Search for the cell housing the specified text and yield its [x, y] center coordinate. 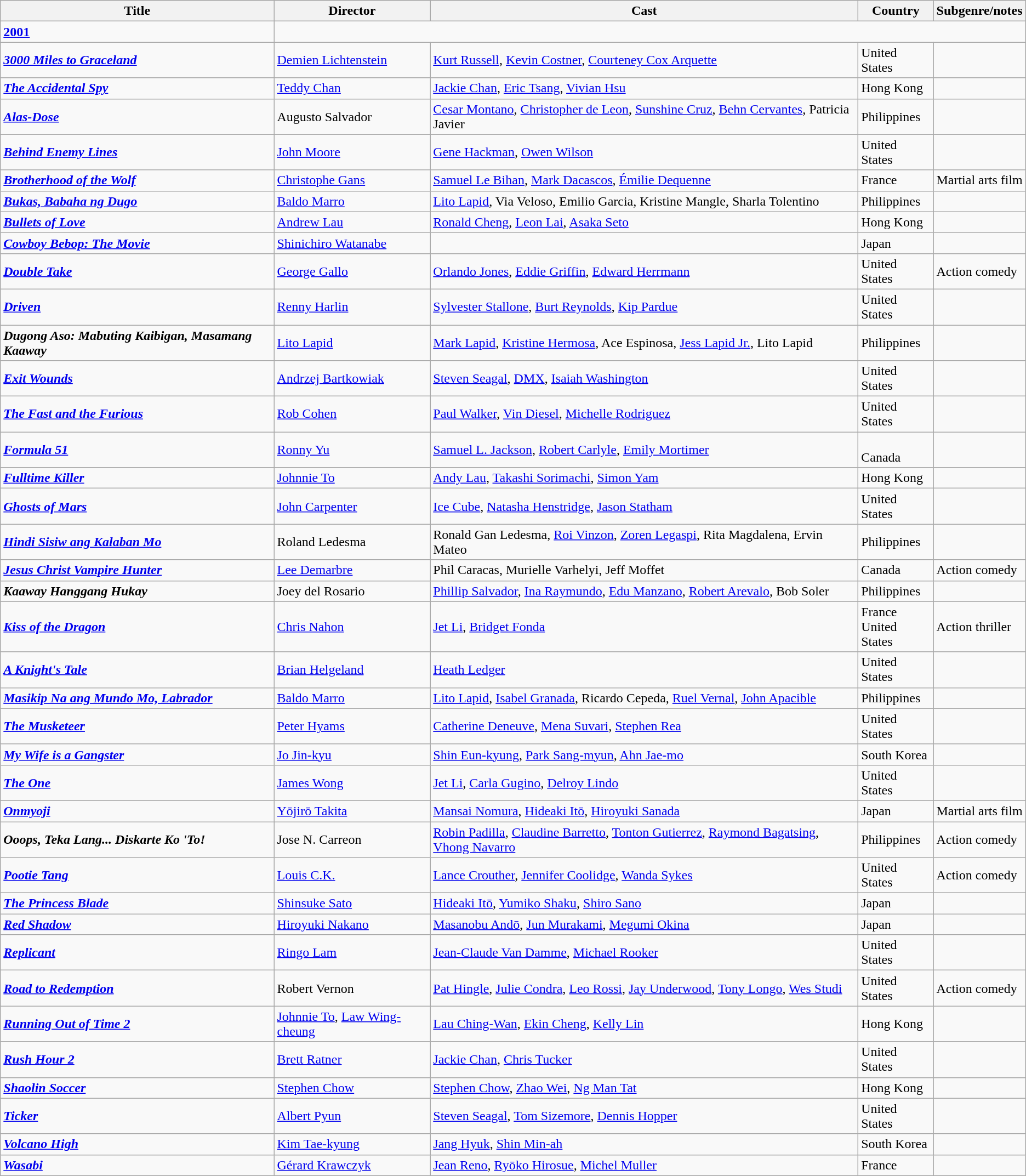
Wasabi [137, 1165]
Hindi Sisiw ang Kalaban Mo [137, 542]
Bukas, Babaha ng Dugo [137, 201]
Shinichiro Watanabe [352, 243]
Andrew Lau [352, 222]
Title [137, 11]
Lito Lapid, Via Veloso, Emilio Garcia, Kristine Mangle, Sharla Tolentino [645, 201]
Action thriller [979, 627]
James Wong [352, 783]
Pootie Tang [137, 875]
FranceUnited States [896, 627]
Rush Hour 2 [137, 1059]
Gene Hackman, Owen Wilson [645, 152]
Red Shadow [137, 924]
Demien Lichtenstein [352, 60]
Dugong Aso: Mabuting Kaibigan, Masamang Kaaway [137, 342]
John Carpenter [352, 507]
Yōjirō Takita [352, 811]
Phil Caracas, Murielle Varhelyi, Jeff Moffet [645, 570]
Rob Cohen [352, 414]
Country [896, 11]
Albert Pyun [352, 1116]
Replicant [137, 953]
Hiroyuki Nakano [352, 924]
Lito Lapid [352, 342]
Gérard Krawczyk [352, 1165]
Subgenre/notes [979, 11]
George Gallo [352, 271]
Orlando Jones, Eddie Griffin, Edward Herrmann [645, 271]
Ice Cube, Natasha Henstridge, Jason Statham [645, 507]
Ronald Cheng, Leon Lai, Asaka Seto [645, 222]
Jang Hyuk, Shin Min-ah [645, 1144]
Cast [645, 11]
Bullets of Love [137, 222]
Robert Vernon [352, 988]
3000 Miles to Graceland [137, 60]
The One [137, 783]
The Accidental Spy [137, 88]
Heath Ledger [645, 670]
Samuel L. Jackson, Robert Carlyle, Emily Mortimer [645, 450]
Samuel Le Bihan, Mark Dacascos, Émilie Dequenne [645, 180]
Ringo Lam [352, 953]
Mansai Nomura, Hideaki Itō, Hiroyuki Sanada [645, 811]
Volcano High [137, 1144]
Renny Harlin [352, 307]
Pat Hingle, Julie Condra, Leo Rossi, Jay Underwood, Tony Longo, Wes Studi [645, 988]
Steven Seagal, DMX, Isaiah Washington [645, 378]
Onmyoji [137, 811]
Jose N. Carreon [352, 839]
Catherine Deneuve, Mena Suvari, Stephen Rea [645, 726]
Robin Padilla, Claudine Barretto, Tonton Gutierrez, Raymond Bagatsing, Vhong Navarro [645, 839]
Formula 51 [137, 450]
Brian Helgeland [352, 670]
Augusto Salvador [352, 116]
Roland Ledesma [352, 542]
Shin Eun-kyung, Park Sang-myun, Ahn Jae-mo [645, 754]
Christophe Gans [352, 180]
Mark Lapid, Kristine Hermosa, Ace Espinosa, Jess Lapid Jr., Lito Lapid [645, 342]
Ticker [137, 1116]
Ghosts of Mars [137, 507]
The Princess Blade [137, 904]
Peter Hyams [352, 726]
Alas-Dose [137, 116]
Kiss of the Dragon [137, 627]
Andy Lau, Takashi Sorimachi, Simon Yam [645, 478]
John Moore [352, 152]
Jo Jin-kyu [352, 754]
My Wife is a Gangster [137, 754]
Chris Nahon [352, 627]
Exit Wounds [137, 378]
Lee Demarbre [352, 570]
Louis C.K. [352, 875]
The Fast and the Furious [137, 414]
Jackie Chan, Eric Tsang, Vivian Hsu [645, 88]
Johnnie To [352, 478]
Director [352, 11]
Hideaki Itō, Yumiko Shaku, Shiro Sano [645, 904]
Cowboy Bebop: The Movie [137, 243]
Ronald Gan Ledesma, Roi Vinzon, Zoren Legaspi, Rita Magdalena, Ervin Mateo [645, 542]
Jean Reno, Ryōko Hirosue, Michel Muller [645, 1165]
Jackie Chan, Chris Tucker [645, 1059]
Stephen Chow [352, 1088]
The Musketeer [137, 726]
Double Take [137, 271]
Ronny Yu [352, 450]
Behind Enemy Lines [137, 152]
Ooops, Teka Lang... Diskarte Ko 'To! [137, 839]
Masikip Na ang Mundo Mo, Labrador [137, 698]
A Knight's Tale [137, 670]
Johnnie To, Law Wing-cheung [352, 1024]
Stephen Chow, Zhao Wei, Ng Man Tat [645, 1088]
Jesus Christ Vampire Hunter [137, 570]
Brett Ratner [352, 1059]
Cesar Montano, Christopher de Leon, Sunshine Cruz, Behn Cervantes, Patricia Javier [645, 116]
Jean-Claude Van Damme, Michael Rooker [645, 953]
Kim Tae-kyung [352, 1144]
Shaolin Soccer [137, 1088]
Fulltime Killer [137, 478]
Phillip Salvador, Ina Raymundo, Edu Manzano, Robert Arevalo, Bob Soler [645, 591]
Jet Li, Bridget Fonda [645, 627]
Jet Li, Carla Gugino, Delroy Lindo [645, 783]
Joey del Rosario [352, 591]
Sylvester Stallone, Burt Reynolds, Kip Pardue [645, 307]
Lito Lapid, Isabel Granada, Ricardo Cepeda, Ruel Vernal, John Apacible [645, 698]
Lance Crouther, Jennifer Coolidge, Wanda Sykes [645, 875]
Steven Seagal, Tom Sizemore, Dennis Hopper [645, 1116]
Brotherhood of the Wolf [137, 180]
2001 [137, 32]
Teddy Chan [352, 88]
Paul Walker, Vin Diesel, Michelle Rodriguez [645, 414]
Andrzej Bartkowiak [352, 378]
Driven [137, 307]
Kurt Russell, Kevin Costner, Courteney Cox Arquette [645, 60]
Lau Ching-Wan, Ekin Cheng, Kelly Lin [645, 1024]
Masanobu Andō, Jun Murakami, Megumi Okina [645, 924]
Shinsuke Sato [352, 904]
Kaaway Hanggang Hukay [137, 591]
Road to Redemption [137, 988]
Running Out of Time 2 [137, 1024]
